Locate the cell with the specified text and output its (x, y) center coordinate. 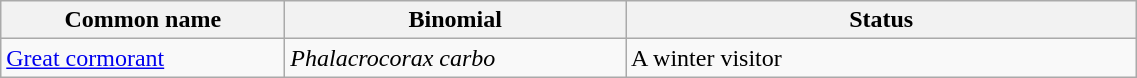
A winter visitor (882, 58)
Common name (143, 20)
Phalacrocorax carbo (456, 58)
Status (882, 20)
Binomial (456, 20)
Great cormorant (143, 58)
